From the cell containing the given text, extract its center point as (x, y) coordinate. 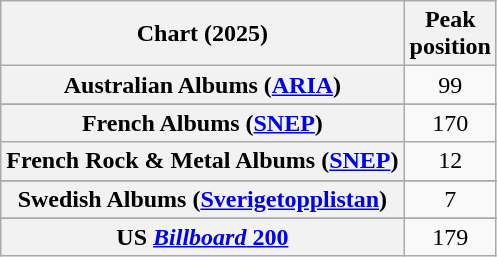
12 (450, 161)
179 (450, 237)
Australian Albums (ARIA) (202, 85)
French Albums (SNEP) (202, 123)
170 (450, 123)
7 (450, 199)
99 (450, 85)
US Billboard 200 (202, 237)
French Rock & Metal Albums (SNEP) (202, 161)
Swedish Albums (Sverigetopplistan) (202, 199)
Chart (2025) (202, 34)
Peakposition (450, 34)
